Search for the cell housing the specified text and yield its [x, y] center coordinate. 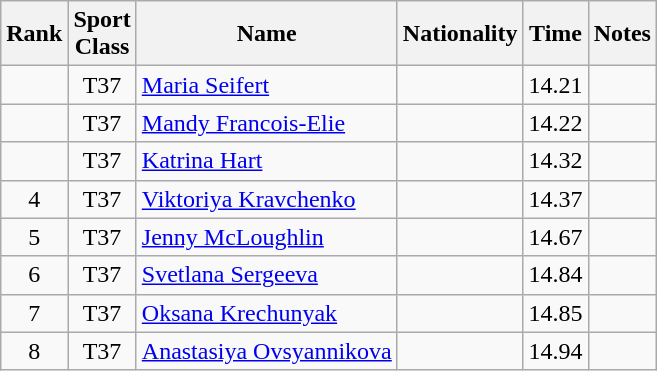
14.21 [556, 85]
5 [34, 237]
14.37 [556, 199]
Oksana Krechunyak [266, 313]
Maria Seifert [266, 85]
14.94 [556, 351]
Time [556, 34]
14.85 [556, 313]
Katrina Hart [266, 161]
4 [34, 199]
Viktoriya Kravchenko [266, 199]
14.84 [556, 275]
Jenny McLoughlin [266, 237]
14.22 [556, 123]
14.32 [556, 161]
7 [34, 313]
14.67 [556, 237]
Notes [622, 34]
6 [34, 275]
8 [34, 351]
Svetlana Sergeeva [266, 275]
Nationality [460, 34]
Rank [34, 34]
Name [266, 34]
Anastasiya Ovsyannikova [266, 351]
SportClass [102, 34]
Mandy Francois-Elie [266, 123]
